Scan for the cell matching the given text and deliver its [X, Y] coordinate at center. 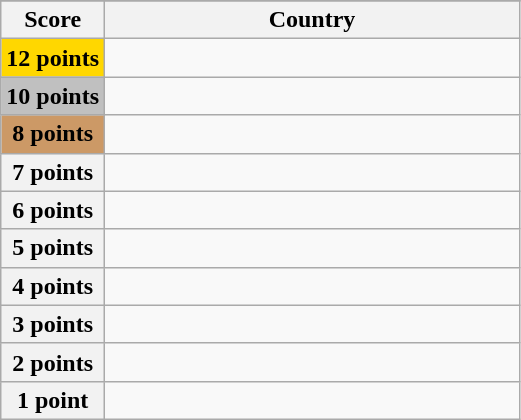
10 points [53, 96]
Country [312, 20]
1 point [53, 400]
6 points [53, 210]
8 points [53, 134]
3 points [53, 324]
2 points [53, 362]
4 points [53, 286]
12 points [53, 58]
5 points [53, 248]
Score [53, 20]
7 points [53, 172]
